Search for the cell housing the specified text and yield its (x, y) center coordinate. 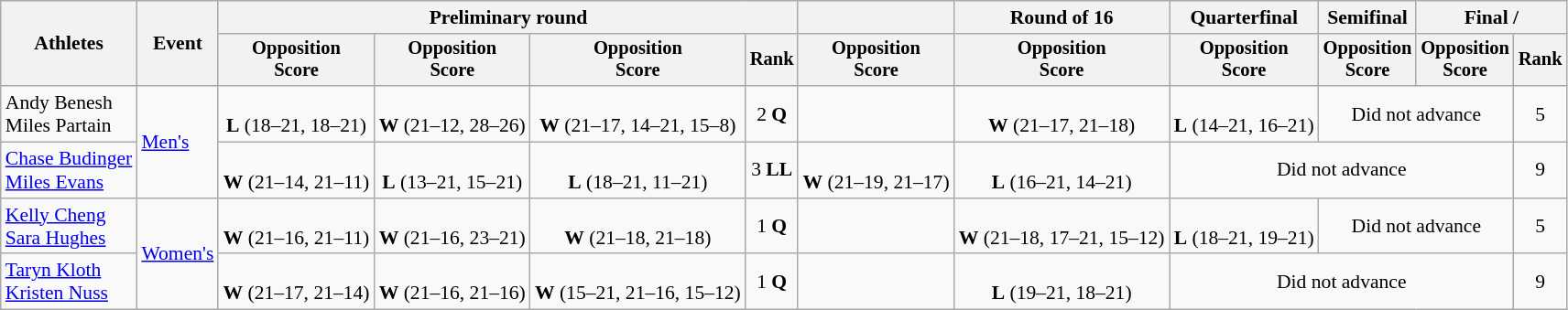
W (21–19, 21–17) (876, 170)
L (14–21, 16–21) (1244, 113)
Athletes (70, 44)
Semifinal (1368, 17)
L (18–21, 11–21) (637, 170)
3 LL (772, 170)
Men's (178, 142)
W (15–21, 21–16, 15–12) (637, 282)
W (21–14, 21–11) (296, 170)
W (21–12, 28–26) (452, 113)
W (21–17, 21–14) (296, 282)
Kelly ChengSara Hughes (70, 227)
W (21–16, 21–16) (452, 282)
Quarterfinal (1244, 17)
Andy BeneshMiles Partain (70, 113)
W (21–17, 14–21, 15–8) (637, 113)
Women's (178, 254)
W (21–18, 17–21, 15–12) (1062, 227)
W (21–16, 21–11) (296, 227)
L (16–21, 14–21) (1062, 170)
2 Q (772, 113)
W (21–17, 21–18) (1062, 113)
L (18–21, 19–21) (1244, 227)
W (21–16, 23–21) (452, 227)
Final / (1491, 17)
Taryn KlothKristen Nuss (70, 282)
W (21–18, 21–18) (637, 227)
Round of 16 (1062, 17)
L (13–21, 15–21) (452, 170)
Event (178, 44)
Chase BudingerMiles Evans (70, 170)
L (18–21, 18–21) (296, 113)
Preliminary round (507, 17)
L (19–21, 18–21) (1062, 282)
